Scan for the cell matching the given text and deliver its [X, Y] coordinate at center. 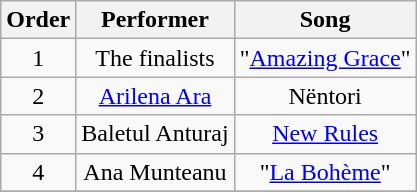
Song [325, 20]
Arilena Ara [155, 96]
Order [38, 20]
Ana Munteanu [155, 172]
The finalists [155, 58]
"La Bohème" [325, 172]
Performer [155, 20]
Nëntori [325, 96]
4 [38, 172]
New Rules [325, 134]
3 [38, 134]
2 [38, 96]
1 [38, 58]
Baletul Anturaj [155, 134]
"Amazing Grace" [325, 58]
